Search for the cell housing the specified text and yield its (x, y) center coordinate. 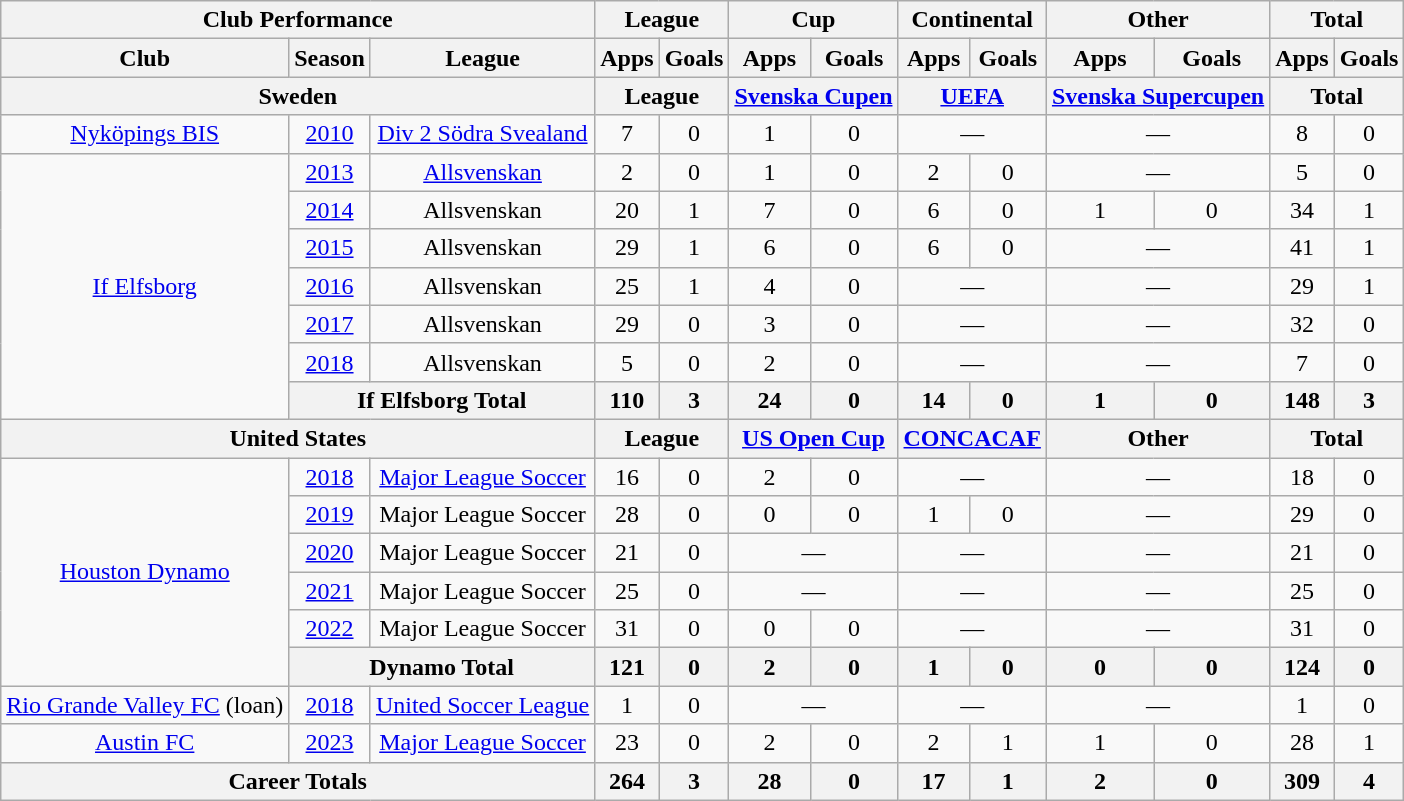
34 (1302, 210)
Nyköpings BIS (145, 134)
Svenska Supercupen (1158, 96)
Rio Grande Valley FC (loan) (145, 705)
18 (1302, 477)
41 (1302, 248)
Club Performance (298, 20)
United Soccer League (482, 705)
Svenska Cupen (814, 96)
17 (934, 781)
CONCACAF (972, 438)
2015 (330, 248)
Cup (814, 20)
United States (298, 438)
Houston Dynamo (145, 572)
2020 (330, 553)
264 (627, 781)
Season (330, 58)
2010 (330, 134)
If Elfsborg Total (442, 400)
148 (1302, 400)
32 (1302, 324)
2021 (330, 591)
20 (627, 210)
2014 (330, 210)
309 (1302, 781)
2017 (330, 324)
Austin FC (145, 743)
Club (145, 58)
Dynamo Total (442, 667)
8 (1302, 134)
If Elfsborg (145, 286)
124 (1302, 667)
24 (770, 400)
110 (627, 400)
16 (627, 477)
US Open Cup (814, 438)
Sweden (298, 96)
2016 (330, 286)
14 (934, 400)
UEFA (972, 96)
2023 (330, 743)
2022 (330, 629)
23 (627, 743)
2013 (330, 172)
Continental (972, 20)
121 (627, 667)
2019 (330, 515)
Div 2 Södra Svealand (482, 134)
Career Totals (298, 781)
